Output the (x, y) coordinate of the center of the cell containing the given text.  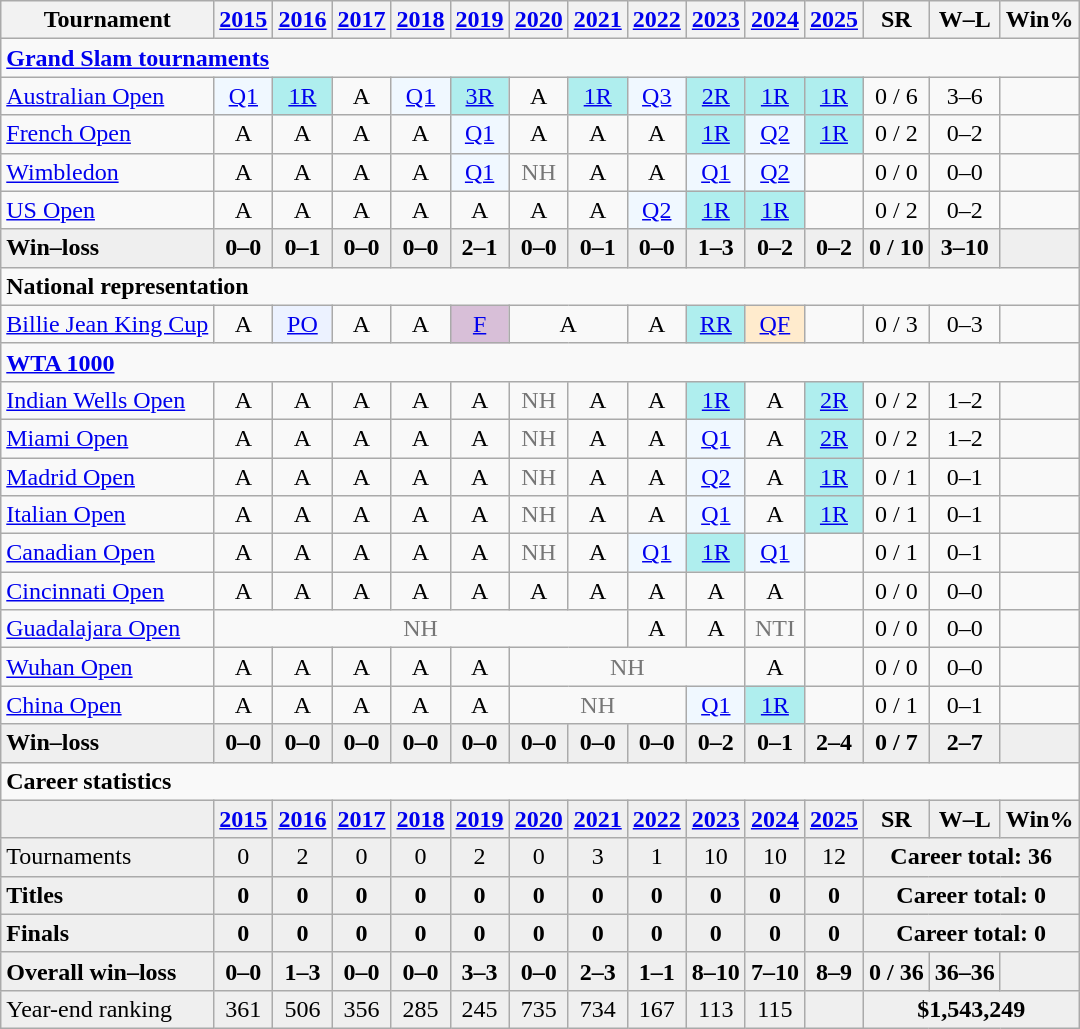
3R (480, 96)
2–4 (834, 743)
3 (598, 857)
Billie Jean King Cup (108, 324)
Wuhan Open (108, 667)
361 (244, 1009)
Australian Open (108, 96)
Cincinnati Open (108, 591)
2–3 (598, 971)
0 / 6 (896, 96)
Italian Open (108, 515)
Finals (108, 933)
8–10 (716, 971)
$1,543,249 (970, 1009)
0 / 7 (896, 743)
Career total: 36 (970, 857)
734 (598, 1009)
2–7 (964, 743)
Grand Slam tournaments (540, 58)
Tournaments (108, 857)
WTA 1000 (540, 362)
Canadian Open (108, 553)
113 (716, 1009)
115 (774, 1009)
RR (716, 324)
PO (302, 324)
0 / 3 (896, 324)
3–10 (964, 248)
Miami Open (108, 438)
36–36 (964, 971)
Indian Wells Open (108, 400)
8–9 (834, 971)
QF (774, 324)
285 (420, 1009)
Year-end ranking (108, 1009)
Q3 (656, 96)
1–1 (656, 971)
Overall win–loss (108, 971)
1 (656, 857)
Titles (108, 895)
Career statistics (540, 781)
3–6 (964, 96)
356 (362, 1009)
Tournament (108, 20)
0 / 10 (896, 248)
National representation (540, 286)
French Open (108, 134)
245 (480, 1009)
7–10 (774, 971)
China Open (108, 705)
0 / 36 (896, 971)
2–1 (480, 248)
167 (656, 1009)
Wimbledon (108, 172)
0–3 (964, 324)
Madrid Open (108, 477)
NTI (774, 629)
12 (834, 857)
Guadalajara Open (108, 629)
735 (538, 1009)
3–3 (480, 971)
506 (302, 1009)
US Open (108, 210)
F (480, 324)
